Locate the cell with the specified text and output its (x, y) center coordinate. 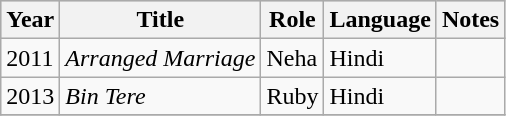
Title (160, 20)
2013 (30, 96)
Neha (292, 58)
Language (380, 20)
2011 (30, 58)
Arranged Marriage (160, 58)
Notes (470, 20)
Bin Tere (160, 96)
Year (30, 20)
Ruby (292, 96)
Role (292, 20)
